For the text-containing cell, return its midpoint in [X, Y] coordinate format. 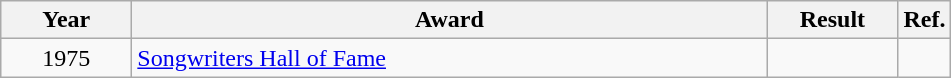
Year [66, 20]
1975 [66, 58]
Songwriters Hall of Fame [450, 58]
Ref. [924, 20]
Award [450, 20]
Result [832, 20]
